Determine the [x, y] coordinate at the center of the cell enclosing the given text.  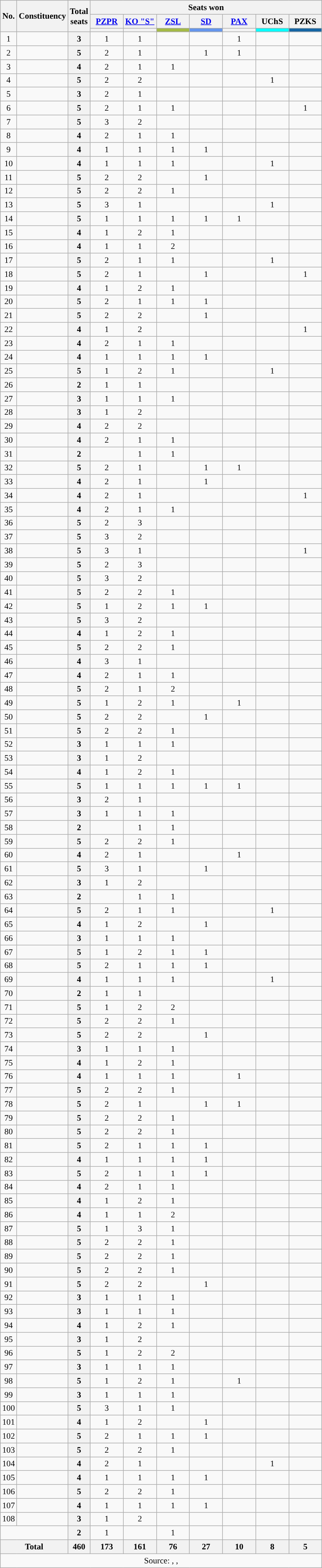
97 [9, 1367]
65 [9, 925]
37 [9, 537]
71 [9, 1007]
54 [9, 772]
74 [9, 1049]
87 [9, 1229]
84 [9, 1187]
63 [9, 897]
24 [9, 357]
161 [140, 1547]
79 [9, 1118]
15 [9, 233]
106 [9, 1492]
82 [9, 1159]
96 [9, 1353]
19 [9, 288]
70 [9, 994]
18 [9, 274]
PZPR [107, 21]
460 [79, 1547]
72 [9, 1021]
107 [9, 1505]
99 [9, 1395]
42 [9, 606]
40 [9, 579]
104 [9, 1464]
86 [9, 1215]
PAX [239, 21]
61 [9, 869]
26 [9, 385]
108 [9, 1519]
7 [9, 122]
39 [9, 565]
98 [9, 1381]
Source: , , [161, 1561]
22 [9, 330]
Totalseats [79, 16]
31 [9, 454]
23 [9, 343]
29 [9, 426]
81 [9, 1146]
20 [9, 302]
83 [9, 1173]
57 [9, 814]
ZSL [173, 21]
95 [9, 1339]
92 [9, 1298]
59 [9, 841]
78 [9, 1104]
80 [9, 1132]
Total [34, 1547]
45 [9, 648]
73 [9, 1035]
69 [9, 980]
75 [9, 1063]
67 [9, 952]
91 [9, 1284]
25 [9, 371]
60 [9, 855]
102 [9, 1436]
KO "S" [140, 21]
58 [9, 827]
62 [9, 883]
11 [9, 177]
88 [9, 1243]
PZKS [306, 21]
14 [9, 219]
6 [9, 108]
50 [9, 717]
52 [9, 744]
51 [9, 731]
44 [9, 634]
53 [9, 758]
UChS [272, 21]
Constituency [42, 16]
No. [9, 16]
49 [9, 703]
16 [9, 247]
90 [9, 1270]
101 [9, 1422]
Seats won [206, 7]
9 [9, 150]
36 [9, 523]
21 [9, 316]
100 [9, 1408]
47 [9, 675]
66 [9, 938]
38 [9, 551]
35 [9, 509]
28 [9, 412]
34 [9, 495]
12 [9, 191]
105 [9, 1478]
55 [9, 786]
68 [9, 966]
103 [9, 1450]
17 [9, 261]
77 [9, 1090]
43 [9, 620]
32 [9, 468]
46 [9, 662]
41 [9, 593]
94 [9, 1326]
33 [9, 482]
93 [9, 1312]
89 [9, 1257]
85 [9, 1201]
30 [9, 440]
13 [9, 205]
48 [9, 689]
64 [9, 911]
SD [206, 21]
56 [9, 800]
173 [107, 1547]
